Return the [x, y] coordinate for the center point of the cell that contains the specified text.  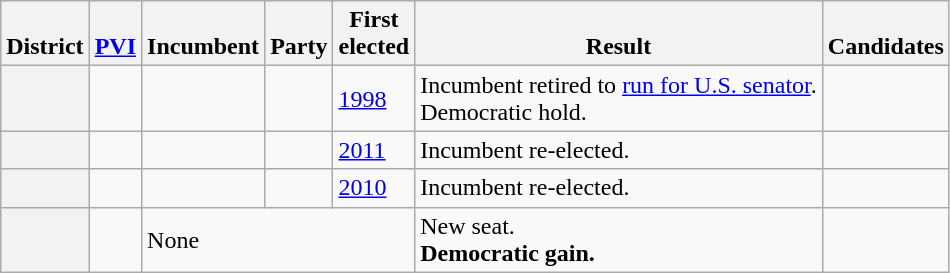
1998 [374, 98]
2010 [374, 188]
Result [619, 34]
Firstelected [374, 34]
Party [299, 34]
Incumbent retired to run for U.S. senator.Democratic hold. [619, 98]
None [278, 240]
Incumbent [204, 34]
2011 [374, 150]
New seat.Democratic gain. [619, 240]
Candidates [886, 34]
District [45, 34]
PVI [115, 34]
